Return (X, Y) of the center of cell containing provided text 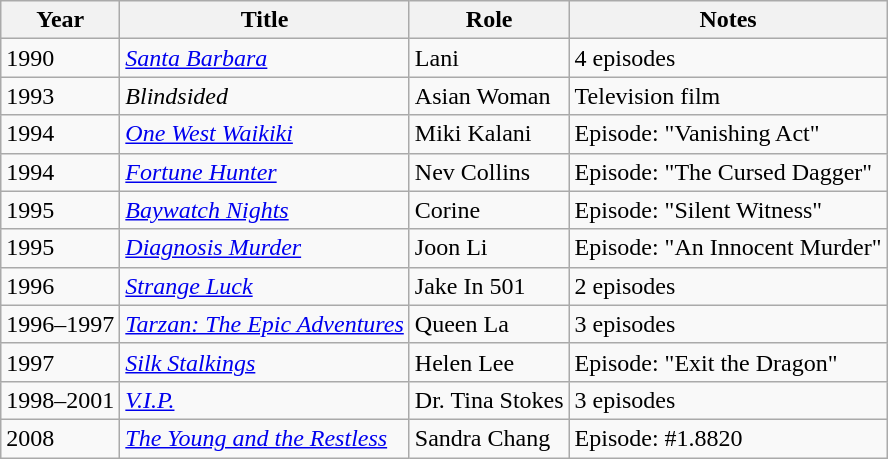
Episode: "Exit the Dragon" (728, 362)
Dr. Tina Stokes (489, 400)
Asian Woman (489, 96)
One West Waikiki (265, 134)
Television film (728, 96)
The Young and the Restless (265, 438)
Episode: #1.8820 (728, 438)
Title (265, 20)
Fortune Hunter (265, 172)
Strange Luck (265, 286)
Nev Collins (489, 172)
4 episodes (728, 58)
1993 (60, 96)
Sandra Chang (489, 438)
Tarzan: The Epic Adventures (265, 324)
Miki Kalani (489, 134)
Santa Barbara (265, 58)
Helen Lee (489, 362)
Jake In 501 (489, 286)
2008 (60, 438)
Corine (489, 210)
1990 (60, 58)
Episode: "Vanishing Act" (728, 134)
Baywatch Nights (265, 210)
1996–1997 (60, 324)
Notes (728, 20)
1997 (60, 362)
Silk Stalkings (265, 362)
Diagnosis Murder (265, 248)
Episode: "An Innocent Murder" (728, 248)
Year (60, 20)
Lani (489, 58)
Queen La (489, 324)
Blindsided (265, 96)
Role (489, 20)
2 episodes (728, 286)
1996 (60, 286)
Episode: "Silent Witness" (728, 210)
V.I.P. (265, 400)
1998–2001 (60, 400)
Episode: "The Cursed Dagger" (728, 172)
Joon Li (489, 248)
